Determine the [X, Y] coordinate at the center of the cell enclosing the given text.  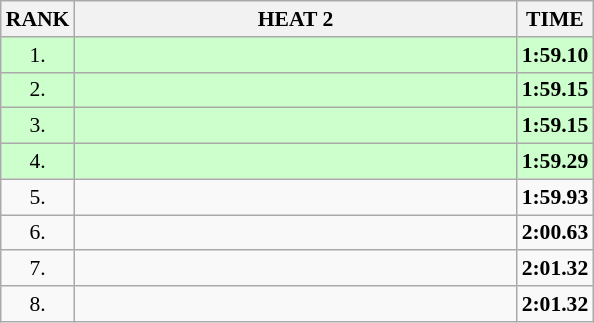
4. [38, 162]
6. [38, 233]
5. [38, 197]
2. [38, 90]
8. [38, 304]
RANK [38, 19]
1. [38, 55]
2:00.63 [556, 233]
1:59.93 [556, 197]
TIME [556, 19]
HEAT 2 [295, 19]
3. [38, 126]
1:59.29 [556, 162]
1:59.10 [556, 55]
7. [38, 269]
